For the text-containing cell, return its midpoint in [x, y] coordinate format. 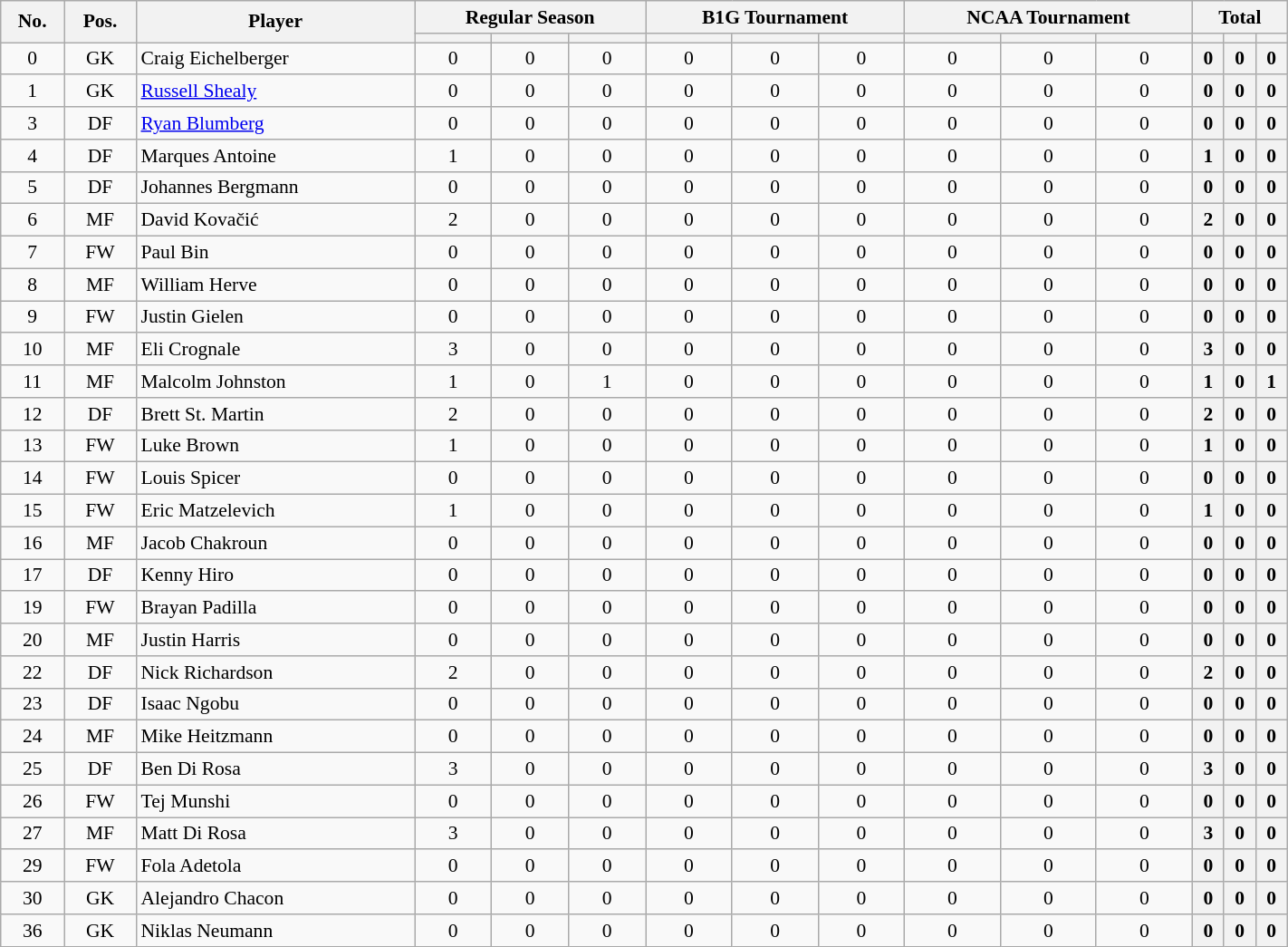
Louis Spicer [275, 478]
Johannes Bergmann [275, 188]
Alejandro Chacon [275, 898]
13 [33, 446]
Jacob Chakroun [275, 543]
Kenny Hiro [275, 575]
Luke Brown [275, 446]
22 [33, 672]
Malcolm Johnston [275, 382]
29 [33, 866]
11 [33, 382]
Marques Antoine [275, 156]
24 [33, 737]
9 [33, 317]
David Kovačić [275, 220]
NCAA Tournament [1049, 17]
Paul Bin [275, 253]
17 [33, 575]
4 [33, 156]
Regular Season [531, 17]
27 [33, 834]
William Herve [275, 285]
30 [33, 898]
12 [33, 414]
10 [33, 350]
Tej Munshi [275, 801]
Craig Eichelberger [275, 59]
16 [33, 543]
Justin Gielen [275, 317]
26 [33, 801]
6 [33, 220]
Matt Di Rosa [275, 834]
Justin Harris [275, 640]
19 [33, 608]
Ryan Blumberg [275, 123]
Ben Di Rosa [275, 769]
Isaac Ngobu [275, 704]
Mike Heitzmann [275, 737]
Eric Matzelevich [275, 511]
36 [33, 931]
23 [33, 704]
5 [33, 188]
20 [33, 640]
15 [33, 511]
8 [33, 285]
Russell Shealy [275, 92]
Total [1239, 17]
7 [33, 253]
Player [275, 22]
Eli Crognale [275, 350]
B1G Tournament [775, 17]
14 [33, 478]
Nick Richardson [275, 672]
Brayan Padilla [275, 608]
Pos. [101, 22]
Fola Adetola [275, 866]
No. [33, 22]
Brett St. Martin [275, 414]
25 [33, 769]
Niklas Neumann [275, 931]
